Extract the (X, Y) coordinate from the center of the cell holding the provided text.  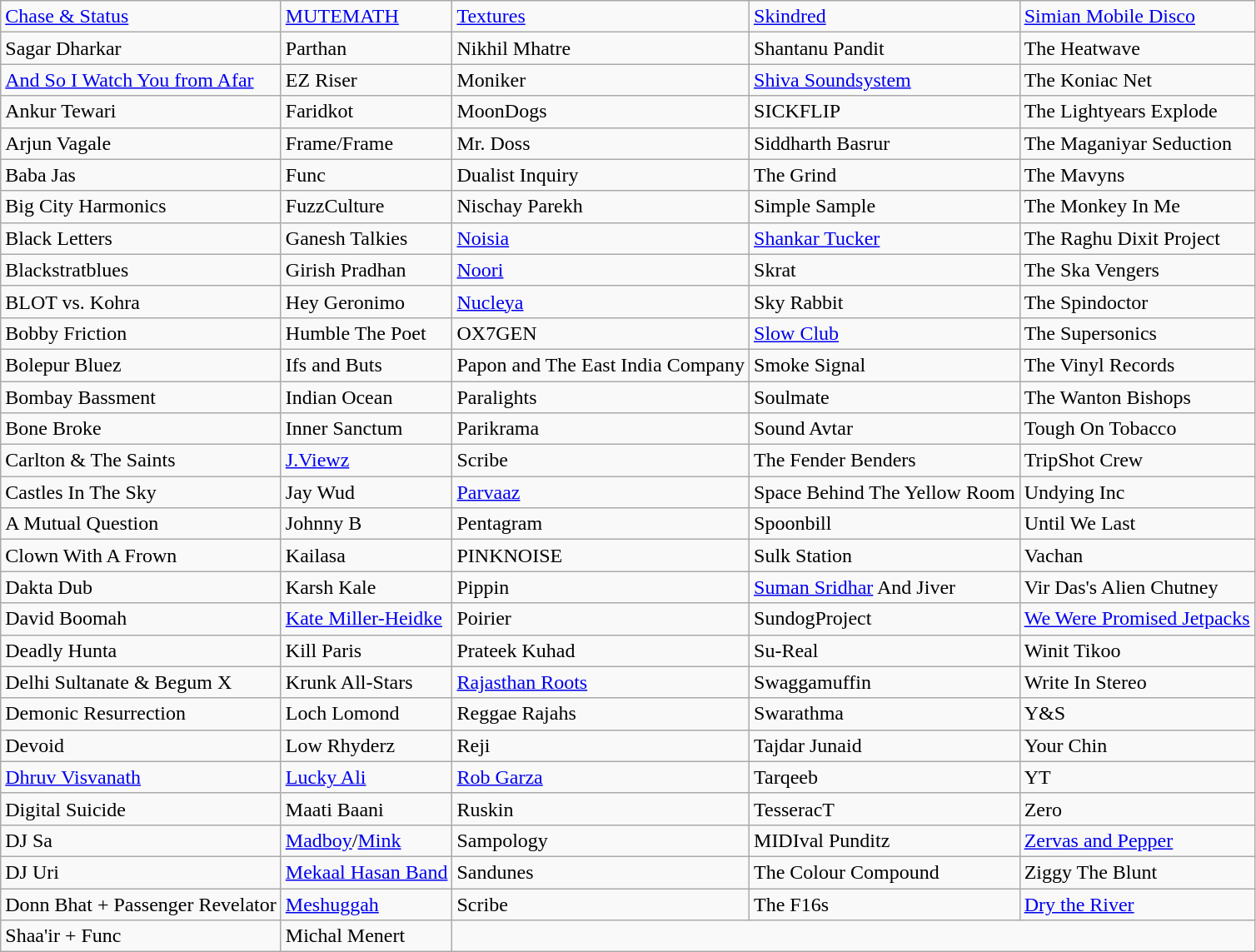
Su-Real (885, 650)
The Heatwave (1137, 48)
Skindred (885, 17)
Deadly Hunta (142, 650)
Dry the River (1137, 904)
YT (1137, 777)
Simple Sample (885, 207)
Kailasa (366, 556)
The Vinyl Records (1137, 365)
The Lightyears Explode (1137, 112)
Ganesh Talkies (366, 238)
SICKFLIP (885, 112)
Digital Suicide (142, 809)
OX7GEN (601, 333)
Prateek Kuhad (601, 650)
The Koniac Net (1137, 80)
Pippin (601, 587)
Donn Bhat + Passenger Revelator (142, 904)
The Monkey In Me (1137, 207)
Dakta Dub (142, 587)
J.Viewz (366, 461)
Ifs and Buts (366, 365)
DJ Uri (142, 872)
Shiva Soundsystem (885, 80)
Krunk All-Stars (366, 682)
Swarathma (885, 714)
Nucleya (601, 302)
Sound Avtar (885, 429)
Parvaaz (601, 492)
Bombay Bassment (142, 397)
Sulk Station (885, 556)
The Colour Compound (885, 872)
David Boomah (142, 619)
Shaa'ir + Func (142, 936)
TripShot Crew (1137, 461)
Zervas and Pepper (1137, 840)
We Were Promised Jetpacks (1137, 619)
Smoke Signal (885, 365)
Your Chin (1137, 745)
Moniker (601, 80)
BLOT vs. Kohra (142, 302)
The Spindoctor (1137, 302)
Black Letters (142, 238)
Frame/Frame (366, 143)
Skrat (885, 270)
MIDIval Punditz (885, 840)
Devoid (142, 745)
Vir Das's Alien Chutney (1137, 587)
Pentagram (601, 524)
Loch Lomond (366, 714)
EZ Riser (366, 80)
DJ Sa (142, 840)
Ankur Tewari (142, 112)
Vachan (1137, 556)
Shankar Tucker (885, 238)
Baba Jas (142, 175)
Hey Geronimo (366, 302)
MUTEMATH (366, 17)
SundogProject (885, 619)
Tarqeeb (885, 777)
The Ska Vengers (1137, 270)
Johnny B (366, 524)
Bone Broke (142, 429)
Arjun Vagale (142, 143)
The Supersonics (1137, 333)
Tough On Tobacco (1137, 429)
FuzzCulture (366, 207)
Tajdar Junaid (885, 745)
Kate Miller-Heidke (366, 619)
Y&S (1137, 714)
Spoonbill (885, 524)
Write In Stereo (1137, 682)
Nischay Parekh (601, 207)
Textures (601, 17)
Delhi Sultanate & Begum X (142, 682)
Noisia (601, 238)
The Raghu Dixit Project (1137, 238)
Carlton & The Saints (142, 461)
The Grind (885, 175)
Winit Tikoo (1137, 650)
Meshuggah (366, 904)
Michal Menert (366, 936)
Demonic Resurrection (142, 714)
Humble The Poet (366, 333)
Indian Ocean (366, 397)
Ziggy The Blunt (1137, 872)
Lucky Ali (366, 777)
Soulmate (885, 397)
Mekaal Hasan Band (366, 872)
Maati Baani (366, 809)
TesseracT (885, 809)
The Fender Benders (885, 461)
Slow Club (885, 333)
Chase & Status (142, 17)
Low Rhyderz (366, 745)
Big City Harmonics (142, 207)
Rob Garza (601, 777)
Func (366, 175)
Suman Sridhar And Jiver (885, 587)
Rajasthan Roots (601, 682)
MoonDogs (601, 112)
Space Behind The Yellow Room (885, 492)
Bolepur Bluez (142, 365)
The Wanton Bishops (1137, 397)
The Mavyns (1137, 175)
A Mutual Question (142, 524)
Clown With A Frown (142, 556)
Undying Inc (1137, 492)
Noori (601, 270)
Kill Paris (366, 650)
Nikhil Mhatre (601, 48)
Madboy/Mink (366, 840)
The F16s (885, 904)
The Maganiyar Seduction (1137, 143)
Dualist Inquiry (601, 175)
Zero (1137, 809)
Until We Last (1137, 524)
PINKNOISE (601, 556)
Faridkot (366, 112)
Simian Mobile Disco (1137, 17)
Sagar Dharkar (142, 48)
Castles In The Sky (142, 492)
Girish Pradhan (366, 270)
Jay Wud (366, 492)
Shantanu Pandit (885, 48)
Sampology (601, 840)
Sky Rabbit (885, 302)
Karsh Kale (366, 587)
Inner Sanctum (366, 429)
Paralights (601, 397)
And So I Watch You from Afar (142, 80)
Siddharth Basrur (885, 143)
Ruskin (601, 809)
Poirier (601, 619)
Sandunes (601, 872)
Parikrama (601, 429)
Mr. Doss (601, 143)
Blackstratblues (142, 270)
Dhruv Visvanath (142, 777)
Bobby Friction (142, 333)
Swaggamuffin (885, 682)
Parthan (366, 48)
Papon and The East India Company (601, 365)
Reji (601, 745)
Reggae Rajahs (601, 714)
